Find where the given text appears and provide that cell's center as (X, Y) coordinate. 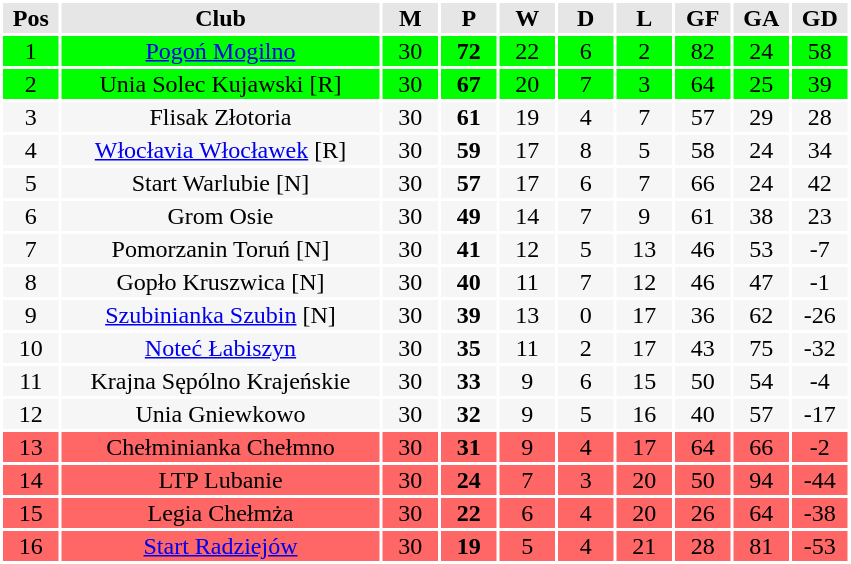
Club (221, 18)
Start Radziejów (221, 546)
81 (762, 546)
49 (469, 216)
53 (762, 249)
W (528, 18)
54 (762, 381)
0 (586, 315)
1 (31, 51)
Unia Solec Kujawski [R] (221, 84)
-38 (820, 513)
62 (762, 315)
59 (469, 150)
35 (469, 348)
Krajna Sępólno Krajeńskie (221, 381)
L (644, 18)
36 (703, 315)
M (410, 18)
23 (820, 216)
Grom Osie (221, 216)
-4 (820, 381)
-32 (820, 348)
82 (703, 51)
GA (762, 18)
72 (469, 51)
41 (469, 249)
Legia Chełmża (221, 513)
Gopło Kruszwica [N] (221, 282)
-1 (820, 282)
Włocłavia Włocławek [R] (221, 150)
34 (820, 150)
47 (762, 282)
Pomorzanin Toruń [N] (221, 249)
-53 (820, 546)
75 (762, 348)
Szubinianka Szubin [N] (221, 315)
Start Warlubie [N] (221, 183)
Unia Gniewkowo (221, 414)
Pogoń Mogilno (221, 51)
67 (469, 84)
GD (820, 18)
Noteć Łabiszyn (221, 348)
21 (644, 546)
33 (469, 381)
-17 (820, 414)
31 (469, 447)
-26 (820, 315)
26 (703, 513)
-2 (820, 447)
42 (820, 183)
D (586, 18)
-44 (820, 480)
-7 (820, 249)
Pos (31, 18)
Flisak Złotoria (221, 117)
29 (762, 117)
32 (469, 414)
43 (703, 348)
25 (762, 84)
38 (762, 216)
LTP Lubanie (221, 480)
P (469, 18)
GF (703, 18)
Chełminianka Chełmno (221, 447)
94 (762, 480)
10 (31, 348)
